Locate the cell with the specified text and output its [x, y] center coordinate. 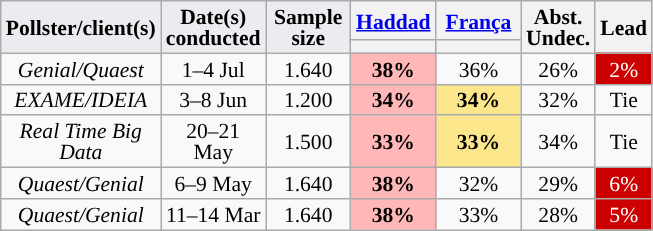
20–21 May [214, 142]
1.200 [308, 100]
1–4 Jul [214, 68]
Haddad [394, 20]
28% [558, 214]
França [478, 20]
5% [624, 214]
1.500 [308, 142]
11–14 Mar [214, 214]
Real Time Big Data [81, 142]
Genial/Quaest [81, 68]
Date(s)conducted [214, 27]
Abst.Undec. [558, 27]
3–8 Jun [214, 100]
Pollster/client(s) [81, 27]
6–9 May [214, 184]
26% [558, 68]
29% [558, 184]
6% [624, 184]
Samplesize [308, 27]
Lead [624, 27]
EXAME/IDEIA [81, 100]
36% [478, 68]
2% [624, 68]
